Determine the [x, y] coordinate at the center of the cell enclosing the given text.  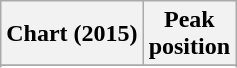
Chart (2015) [72, 34]
Peak position [189, 34]
